Find where the given text appears and provide that cell's center as [X, Y] coordinate. 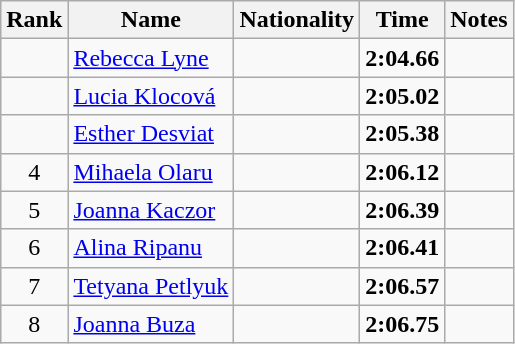
Lucia Klocová [151, 96]
Rebecca Lyne [151, 58]
2:04.66 [402, 58]
2:06.12 [402, 172]
2:06.41 [402, 248]
Joanna Kaczor [151, 210]
4 [34, 172]
Rank [34, 20]
8 [34, 324]
7 [34, 286]
6 [34, 248]
2:05.38 [402, 134]
2:06.75 [402, 324]
Notes [479, 20]
Mihaela Olaru [151, 172]
Tetyana Petlyuk [151, 286]
Joanna Buza [151, 324]
2:06.57 [402, 286]
Nationality [297, 20]
2:06.39 [402, 210]
2:05.02 [402, 96]
Esther Desviat [151, 134]
Alina Ripanu [151, 248]
Time [402, 20]
5 [34, 210]
Name [151, 20]
